Capture the cell that displays the provided text and extract its (x, y) central coordinate. 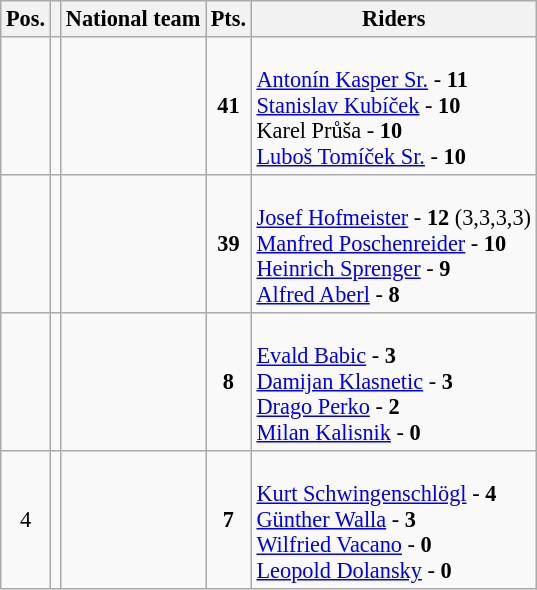
4 (26, 519)
National team (134, 19)
Riders (394, 19)
41 (229, 106)
Kurt Schwingenschlögl - 4 Günther Walla - 3 Wilfried Vacano - 0 Leopold Dolansky - 0 (394, 519)
Josef Hofmeister - 12 (3,3,3,3) Manfred Poschenreider - 10 Heinrich Sprenger - 9 Alfred Aberl - 8 (394, 243)
Evald Babic - 3 Damijan Klasnetic - 3 Drago Perko - 2 Milan Kalisnik - 0 (394, 381)
39 (229, 243)
Pts. (229, 19)
Pos. (26, 19)
8 (229, 381)
7 (229, 519)
Antonín Kasper Sr. - 11 Stanislav Kubíček - 10 Karel Průša - 10 Luboš Tomíček Sr. - 10 (394, 106)
